Find where the given text appears and provide that cell's center as (x, y) coordinate. 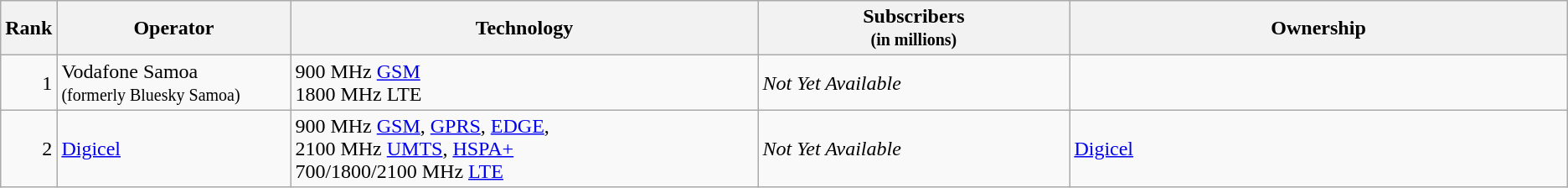
900 MHz GSM, GPRS, EDGE,2100 MHz UMTS, HSPA+700/1800/2100 MHz LTE (524, 149)
Operator (174, 29)
1 (28, 82)
Subscribers(in millions) (914, 29)
900 MHz GSM1800 MHz LTE (524, 82)
2 (28, 149)
Vodafone Samoa(formerly Bluesky Samoa) (174, 82)
Rank (28, 29)
Technology (524, 29)
Ownership (1318, 29)
